Capture the cell that displays the provided text and extract its [X, Y] central coordinate. 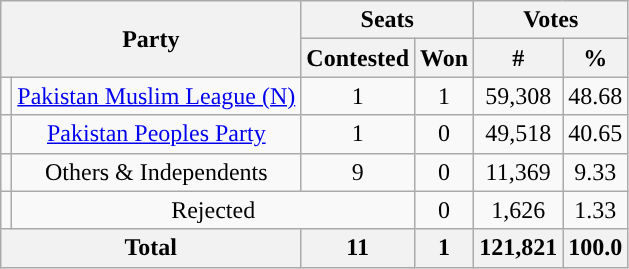
Total [151, 248]
Won [444, 58]
Contested [358, 58]
121,821 [518, 248]
49,518 [518, 134]
1,626 [518, 210]
100.0 [596, 248]
40.65 [596, 134]
59,308 [518, 96]
48.68 [596, 96]
Votes [551, 20]
Pakistan Peoples Party [156, 134]
9 [358, 172]
Seats [388, 20]
Party [151, 39]
Others & Independents [156, 172]
% [596, 58]
Rejected [214, 210]
9.33 [596, 172]
# [518, 58]
11,369 [518, 172]
Pakistan Muslim League (N) [156, 96]
1.33 [596, 210]
11 [358, 248]
